Detect which cell encompasses the target text, then output its [X, Y] center coordinate. 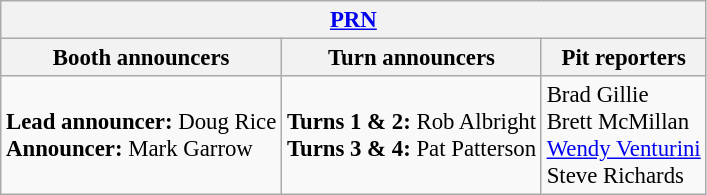
Lead announcer: Doug RiceAnnouncer: Mark Garrow [142, 136]
Booth announcers [142, 58]
PRN [354, 20]
Pit reporters [624, 58]
Turns 1 & 2: Rob AlbrightTurns 3 & 4: Pat Patterson [412, 136]
Brad GillieBrett McMillanWendy VenturiniSteve Richards [624, 136]
Turn announcers [412, 58]
